Locate the cell with the specified text and output its (X, Y) center coordinate. 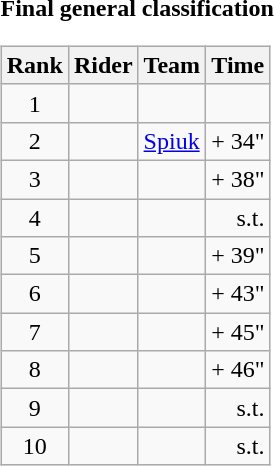
+ 45" (238, 332)
Rider (103, 65)
Spiuk (172, 141)
4 (34, 217)
Team (172, 65)
+ 46" (238, 370)
+ 34" (238, 141)
7 (34, 332)
3 (34, 179)
5 (34, 256)
6 (34, 294)
+ 43" (238, 294)
8 (34, 370)
10 (34, 446)
Time (238, 65)
1 (34, 103)
+ 39" (238, 256)
2 (34, 141)
+ 38" (238, 179)
9 (34, 408)
Rank (34, 65)
